Return the [x, y] coordinate for the center point of the cell that contains the specified text.  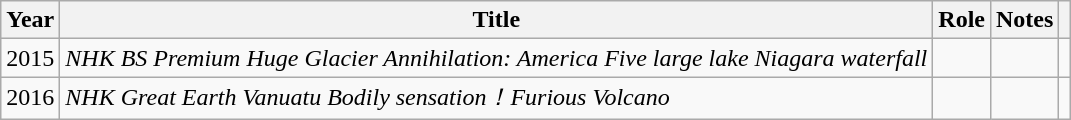
NHK BS Premium Huge Glacier Annihilation: America Five large lake Niagara waterfall [496, 58]
Title [496, 20]
Year [30, 20]
2015 [30, 58]
Notes [1024, 20]
NHK Great Earth Vanuatu Bodily sensation！Furious Volcano [496, 98]
Role [962, 20]
2016 [30, 98]
